Output the (X, Y) coordinate of the center of the cell containing the given text.  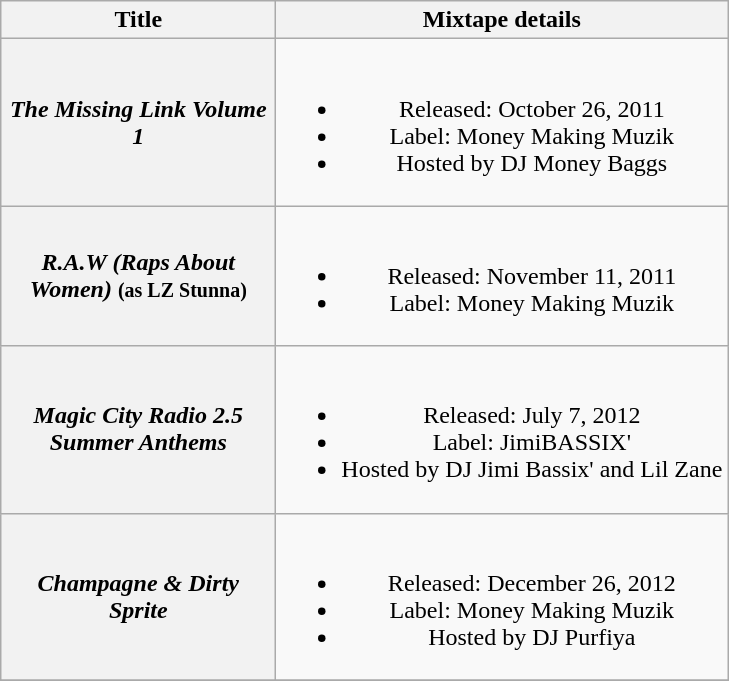
Magic City Radio 2.5 Summer Anthems (138, 430)
Mixtape details (502, 20)
R.A.W (Raps About Women) (as LZ Stunna) (138, 276)
Released: November 11, 2011Label: Money Making Muzik (502, 276)
Title (138, 20)
Released: December 26, 2012Label: Money Making MuzikHosted by DJ Purfiya (502, 596)
Champagne & Dirty Sprite (138, 596)
Released: October 26, 2011Label: Money Making MuzikHosted by DJ Money Baggs (502, 122)
Released: July 7, 2012Label: JimiBASSIX'Hosted by DJ Jimi Bassix' and Lil Zane (502, 430)
The Missing Link Volume 1 (138, 122)
